Scan for the cell matching the given text and deliver its [X, Y] coordinate at center. 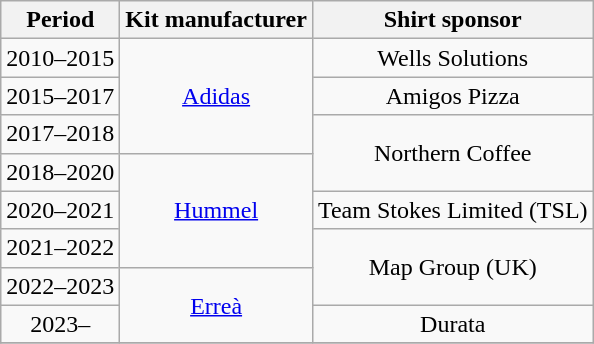
Wells Solutions [452, 58]
Durata [452, 324]
2015–2017 [60, 96]
Shirt sponsor [452, 20]
2020–2021 [60, 210]
2022–2023 [60, 286]
Adidas [216, 96]
Map Group (UK) [452, 267]
Northern Coffee [452, 153]
2021–2022 [60, 248]
2023– [60, 324]
Erreà [216, 305]
2018–2020 [60, 172]
2010–2015 [60, 58]
2017–2018 [60, 134]
Kit manufacturer [216, 20]
Team Stokes Limited (TSL) [452, 210]
Amigos Pizza [452, 96]
Period [60, 20]
Hummel [216, 210]
